Identify which cell holds the provided text, then report its [x, y] central coordinate. 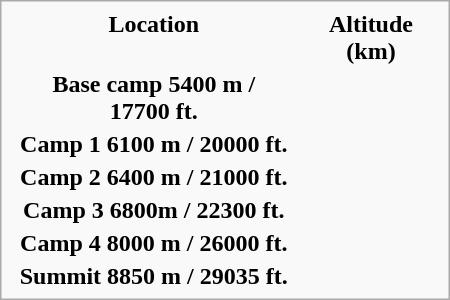
Altitude (km) [370, 38]
Summit 8850 m / 29035 ft. [154, 276]
Location [154, 38]
Base camp 5400 m / 17700 ft. [154, 98]
Camp 2 6400 m / 21000 ft. [154, 177]
Camp 3 6800m / 22300 ft. [154, 210]
Camp 4 8000 m / 26000 ft. [154, 243]
Camp 1 6100 m / 20000 ft. [154, 144]
